Extract the [X, Y] coordinate from the center of the cell holding the provided text.  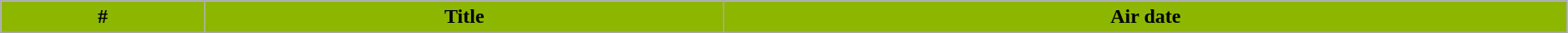
Air date [1145, 17]
Title [464, 17]
# [103, 17]
